Detect which cell encompasses the target text, then output its (X, Y) center coordinate. 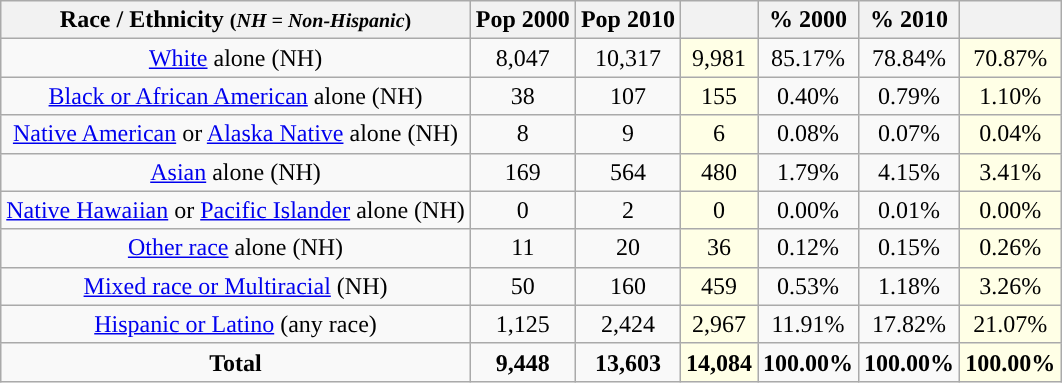
0.79% (910, 96)
Asian alone (NH) (236, 172)
Mixed race or Multiracial (NH) (236, 286)
20 (628, 248)
Total (236, 362)
8 (522, 134)
17.82% (910, 324)
36 (718, 248)
1.18% (910, 286)
169 (522, 172)
0.08% (808, 134)
8,047 (522, 58)
Pop 2000 (522, 20)
9,448 (522, 362)
Native American or Alaska Native alone (NH) (236, 134)
Race / Ethnicity (NH = Non-Hispanic) (236, 20)
2,424 (628, 324)
70.87% (1010, 58)
0.15% (910, 248)
3.41% (1010, 172)
Other race alone (NH) (236, 248)
9 (628, 134)
3.26% (1010, 286)
0.53% (808, 286)
480 (718, 172)
155 (718, 96)
2,967 (718, 324)
11 (522, 248)
1.79% (808, 172)
564 (628, 172)
0.26% (1010, 248)
0.04% (1010, 134)
6 (718, 134)
0.01% (910, 210)
Native Hawaiian or Pacific Islander alone (NH) (236, 210)
78.84% (910, 58)
38 (522, 96)
2 (628, 210)
21.07% (1010, 324)
459 (718, 286)
0.40% (808, 96)
0.07% (910, 134)
50 (522, 286)
Pop 2010 (628, 20)
4.15% (910, 172)
85.17% (808, 58)
14,084 (718, 362)
% 2000 (808, 20)
White alone (NH) (236, 58)
% 2010 (910, 20)
10,317 (628, 58)
Black or African American alone (NH) (236, 96)
107 (628, 96)
9,981 (718, 58)
13,603 (628, 362)
11.91% (808, 324)
Hispanic or Latino (any race) (236, 324)
0.12% (808, 248)
1,125 (522, 324)
160 (628, 286)
1.10% (1010, 96)
